Determine the [x, y] coordinate at the center of the cell enclosing the given text.  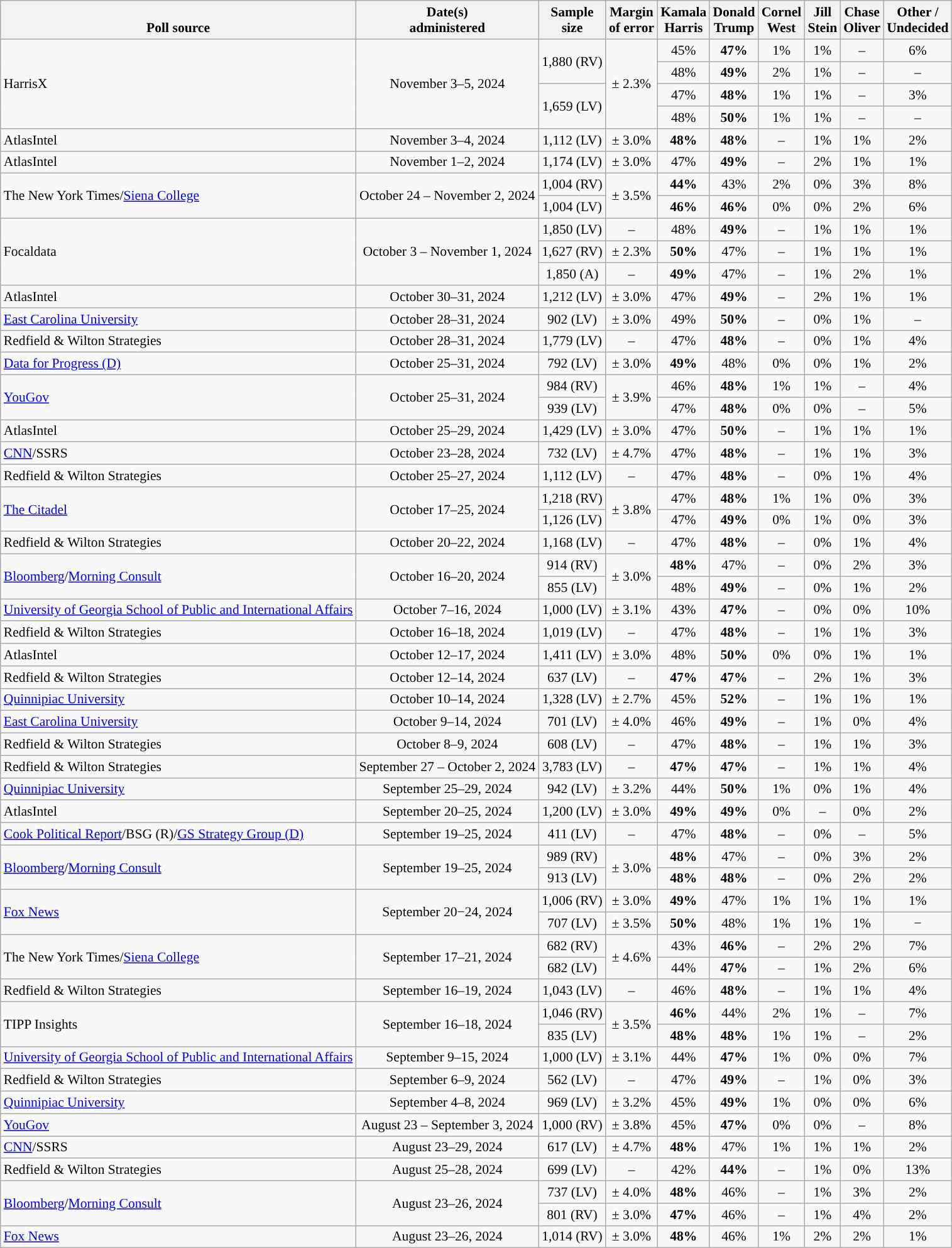
Focaldata [178, 251]
October 16–18, 2024 [447, 633]
November 3–5, 2024 [447, 84]
792 (LV) [572, 364]
984 (RV) [572, 386]
1,004 (LV) [572, 207]
October 12–14, 2024 [447, 677]
1,218 (RV) [572, 498]
732 (LV) [572, 454]
939 (LV) [572, 408]
701 (LV) [572, 722]
± 3.9% [632, 397]
1,429 (LV) [572, 431]
October 10–14, 2024 [447, 699]
1,014 (RV) [572, 1237]
13% [917, 1170]
913 (LV) [572, 879]
October 23–28, 2024 [447, 454]
October 3 – November 1, 2024 [447, 251]
1,850 (A) [572, 275]
42% [684, 1170]
October 24 – November 2, 2024 [447, 196]
3,783 (LV) [572, 767]
682 (RV) [572, 946]
September 6–9, 2024 [447, 1080]
August 25–28, 2024 [447, 1170]
October 20–22, 2024 [447, 543]
989 (RV) [572, 857]
914 (RV) [572, 566]
10% [917, 610]
October 16–20, 2024 [447, 577]
November 1–2, 2024 [447, 162]
October 12–17, 2024 [447, 655]
August 23–29, 2024 [447, 1147]
TIPP Insights [178, 1024]
Samplesize [572, 20]
± 2.7% [632, 699]
Marginof error [632, 20]
1,168 (LV) [572, 543]
Other /Undecided [917, 20]
CornelWest [782, 20]
October 9–14, 2024 [447, 722]
1,659 (LV) [572, 107]
Cook Political Report/BSG (R)/GS Strategy Group (D) [178, 834]
± 4.6% [632, 956]
September 16–19, 2024 [447, 991]
1,200 (LV) [572, 812]
801 (RV) [572, 1215]
1,126 (LV) [572, 520]
September 17–21, 2024 [447, 956]
Poll source [178, 20]
October 30–31, 2024 [447, 297]
707 (LV) [572, 924]
October 17–25, 2024 [447, 509]
1,779 (LV) [572, 341]
608 (LV) [572, 745]
The Citadel [178, 509]
1,411 (LV) [572, 655]
52% [734, 699]
Date(s)administered [447, 20]
Data for Progress (D) [178, 364]
1,043 (LV) [572, 991]
October 25–29, 2024 [447, 431]
ChaseOliver [862, 20]
969 (LV) [572, 1103]
737 (LV) [572, 1192]
942 (LV) [572, 789]
September 20–25, 2024 [447, 812]
September 20−24, 2024 [447, 912]
September 16–18, 2024 [447, 1024]
November 3–4, 2024 [447, 140]
637 (LV) [572, 677]
617 (LV) [572, 1147]
1,627 (RV) [572, 252]
1,212 (LV) [572, 297]
1,000 (RV) [572, 1125]
August 23 – September 3, 2024 [447, 1125]
DonaldTrump [734, 20]
902 (LV) [572, 319]
1,046 (RV) [572, 1013]
835 (LV) [572, 1036]
1,019 (LV) [572, 633]
September 4–8, 2024 [447, 1103]
− [917, 924]
September 25–29, 2024 [447, 789]
1,006 (RV) [572, 901]
JillStein [822, 20]
1,880 (RV) [572, 62]
855 (LV) [572, 588]
October 25–27, 2024 [447, 476]
September 9–15, 2024 [447, 1058]
682 (LV) [572, 968]
1,850 (LV) [572, 229]
1,174 (LV) [572, 162]
HarrisX [178, 84]
1,328 (LV) [572, 699]
KamalaHarris [684, 20]
October 8–9, 2024 [447, 745]
September 27 – October 2, 2024 [447, 767]
562 (LV) [572, 1080]
1,004 (RV) [572, 185]
699 (LV) [572, 1170]
411 (LV) [572, 834]
October 7–16, 2024 [447, 610]
